Return the (x, y) coordinate for the center point of the cell that contains the specified text.  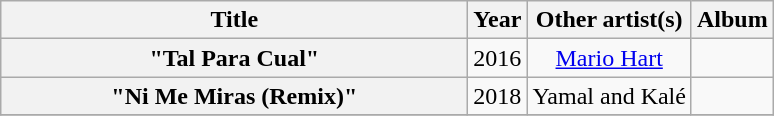
Album (732, 20)
Year (498, 20)
2016 (498, 58)
Yamal and Kalé (610, 96)
"Ni Me Miras (Remix)" (234, 96)
Other artist(s) (610, 20)
"Tal Para Cual" (234, 58)
Mario Hart (610, 58)
2018 (498, 96)
Title (234, 20)
